Identify which cell holds the provided text, then report its (x, y) central coordinate. 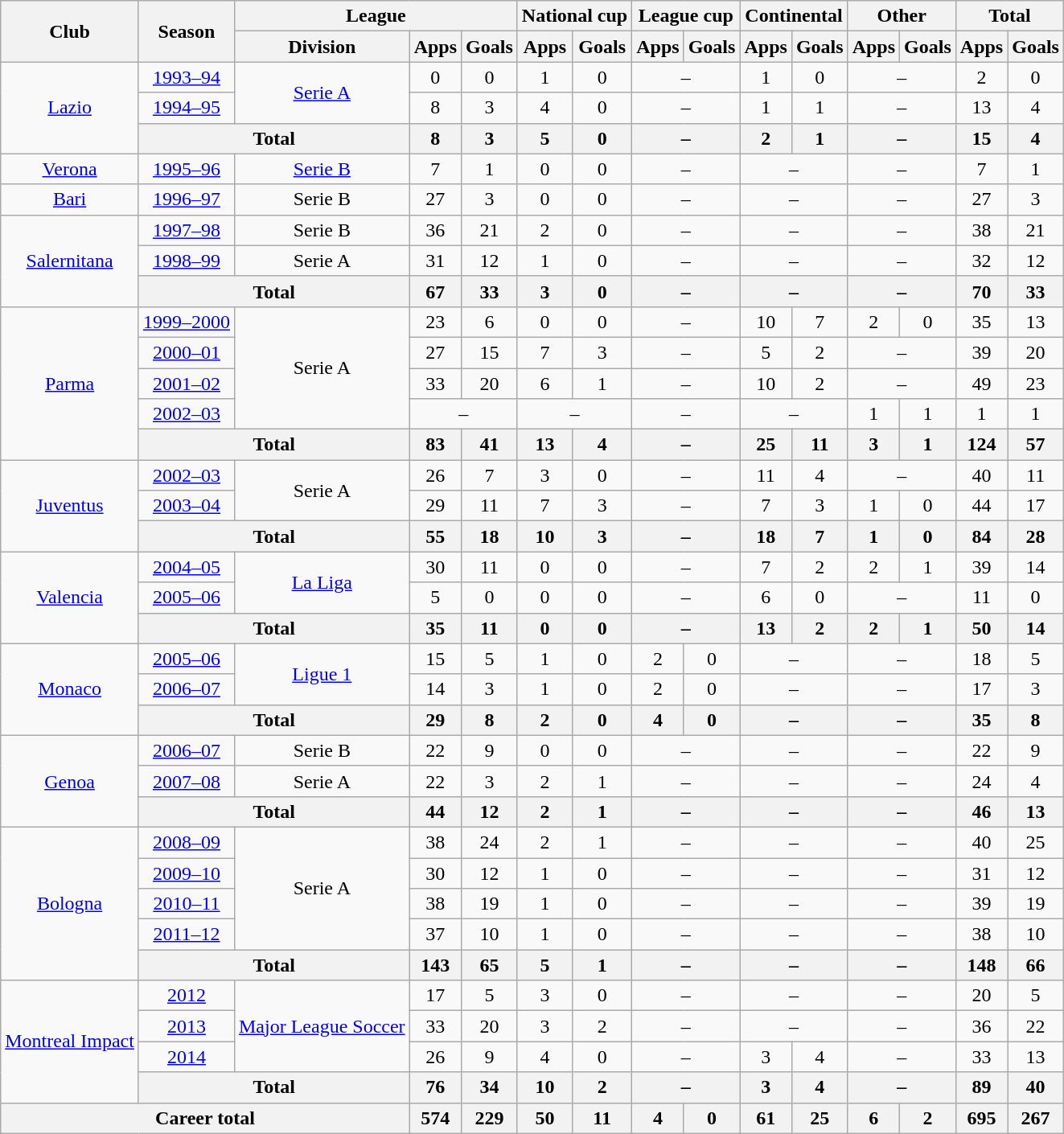
1997–98 (187, 230)
2014 (187, 1057)
2009–10 (187, 873)
2010–11 (187, 904)
Continental (794, 16)
65 (490, 965)
267 (1036, 1118)
Salernitana (70, 261)
National cup (574, 16)
1995–96 (187, 169)
1994–95 (187, 108)
70 (981, 291)
Verona (70, 169)
2008–09 (187, 842)
55 (435, 536)
67 (435, 291)
148 (981, 965)
Ligue 1 (322, 674)
1993–94 (187, 77)
League cup (686, 16)
2001–02 (187, 384)
La Liga (322, 582)
41 (490, 445)
Bologna (70, 903)
66 (1036, 965)
2007–08 (187, 781)
Lazio (70, 108)
2012 (187, 996)
Juventus (70, 506)
34 (490, 1087)
Valencia (70, 598)
46 (981, 811)
1998–99 (187, 261)
2004–05 (187, 567)
1996–97 (187, 199)
89 (981, 1087)
32 (981, 261)
143 (435, 965)
2000–01 (187, 352)
2003–04 (187, 506)
57 (1036, 445)
37 (435, 935)
695 (981, 1118)
28 (1036, 536)
Division (322, 47)
Major League Soccer (322, 1026)
76 (435, 1087)
Season (187, 31)
Parma (70, 383)
84 (981, 536)
2013 (187, 1026)
Genoa (70, 781)
Club (70, 31)
49 (981, 384)
574 (435, 1118)
Other (902, 16)
League (376, 16)
229 (490, 1118)
61 (766, 1118)
Montreal Impact (70, 1042)
1999–2000 (187, 322)
Career total (205, 1118)
Monaco (70, 689)
124 (981, 445)
Bari (70, 199)
83 (435, 445)
2011–12 (187, 935)
